Locate the cell with the specified text and output its (x, y) center coordinate. 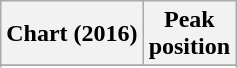
Peak position (189, 34)
Chart (2016) (72, 34)
